Output the [x, y] coordinate of the center of the cell containing the given text.  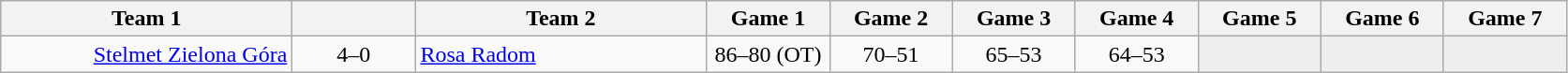
Team 1 [146, 19]
64–53 [1136, 54]
Game 1 [769, 19]
4–0 [354, 54]
Game 2 [890, 19]
65–53 [1014, 54]
Game 3 [1014, 19]
86–80 (OT) [769, 54]
Team 2 [560, 19]
Game 5 [1260, 19]
Rosa Radom [560, 54]
Stelmet Zielona Góra [146, 54]
Game 6 [1381, 19]
Game 7 [1505, 19]
70–51 [890, 54]
Game 4 [1136, 19]
